Locate the cell with the specified text and output its (x, y) center coordinate. 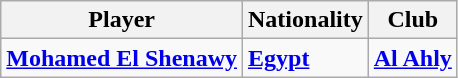
Mohamed El Shenawy (122, 58)
Player (122, 20)
Club (412, 20)
Nationality (306, 20)
Egypt (306, 58)
Al Ahly (412, 58)
